Return (x, y) of the center of cell containing provided text 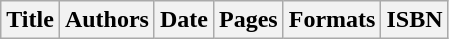
Formats (332, 20)
Authors (106, 20)
Title (30, 20)
Date (184, 20)
Pages (248, 20)
ISBN (414, 20)
